Provide the (X, Y) coordinate of the cell's center where the given text is located.  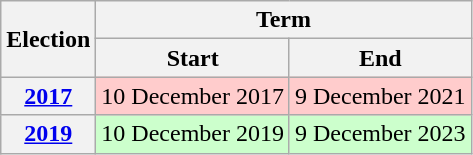
2017 (48, 96)
Election (48, 39)
10 December 2017 (193, 96)
9 December 2021 (380, 96)
10 December 2019 (193, 134)
9 December 2023 (380, 134)
End (380, 58)
Start (193, 58)
2019 (48, 134)
Term (284, 20)
